Capture the cell that displays the provided text and extract its [X, Y] central coordinate. 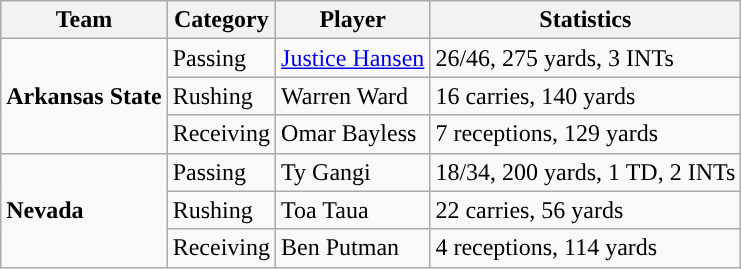
4 receptions, 114 yards [586, 248]
Warren Ward [353, 96]
Arkansas State [84, 96]
Player [353, 20]
Toa Taua [353, 210]
22 carries, 56 yards [586, 210]
Justice Hansen [353, 58]
16 carries, 140 yards [586, 96]
Omar Bayless [353, 134]
26/46, 275 yards, 3 INTs [586, 58]
Statistics [586, 20]
Category [221, 20]
Ty Gangi [353, 172]
Team [84, 20]
18/34, 200 yards, 1 TD, 2 INTs [586, 172]
Ben Putman [353, 248]
7 receptions, 129 yards [586, 134]
Nevada [84, 210]
